Determine the [X, Y] coordinate at the center of the cell enclosing the given text.  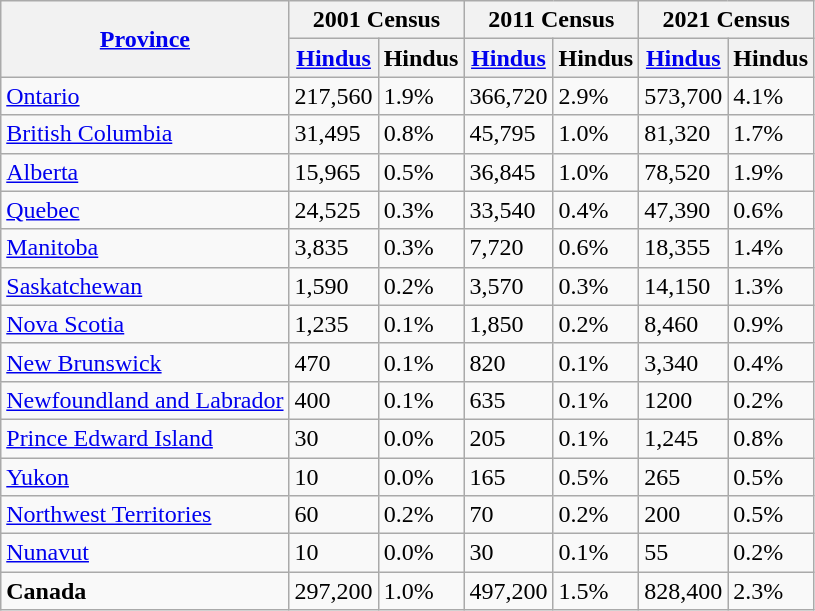
New Brunswick [145, 362]
828,400 [684, 591]
78,520 [684, 172]
2.9% [596, 96]
1,850 [508, 324]
1.5% [596, 591]
Ontario [145, 96]
Quebec [145, 210]
70 [508, 515]
265 [684, 477]
0.9% [771, 324]
55 [684, 553]
15,965 [334, 172]
1.3% [771, 286]
1.4% [771, 248]
45,795 [508, 134]
820 [508, 362]
British Columbia [145, 134]
3,340 [684, 362]
Canada [145, 591]
1,590 [334, 286]
33,540 [508, 210]
2011 Census [552, 20]
47,390 [684, 210]
297,200 [334, 591]
36,845 [508, 172]
3,835 [334, 248]
2001 Census [376, 20]
497,200 [508, 591]
4.1% [771, 96]
14,150 [684, 286]
200 [684, 515]
1.7% [771, 134]
3,570 [508, 286]
1,235 [334, 324]
60 [334, 515]
Saskatchewan [145, 286]
24,525 [334, 210]
2.3% [771, 591]
573,700 [684, 96]
Province [145, 39]
7,720 [508, 248]
Alberta [145, 172]
1,245 [684, 438]
635 [508, 400]
205 [508, 438]
18,355 [684, 248]
81,320 [684, 134]
400 [334, 400]
8,460 [684, 324]
165 [508, 477]
2021 Census [726, 20]
Prince Edward Island [145, 438]
366,720 [508, 96]
Yukon [145, 477]
Newfoundland and Labrador [145, 400]
470 [334, 362]
31,495 [334, 134]
Manitoba [145, 248]
Northwest Territories [145, 515]
217,560 [334, 96]
1200 [684, 400]
Nunavut [145, 553]
Nova Scotia [145, 324]
